Search for the cell housing the specified text and yield its [X, Y] center coordinate. 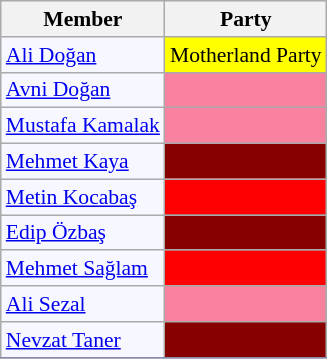
Motherland Party [246, 55]
Avni Doğan [83, 90]
Nevzat Taner [83, 340]
Member [83, 19]
Party [246, 19]
Mehmet Sağlam [83, 269]
Edip Özbaş [83, 233]
Ali Sezal [83, 304]
Metin Kocabaş [83, 197]
Ali Doğan [83, 55]
Mustafa Kamalak [83, 126]
Mehmet Kaya [83, 162]
